Output the (x, y) coordinate of the center of the cell containing the given text.  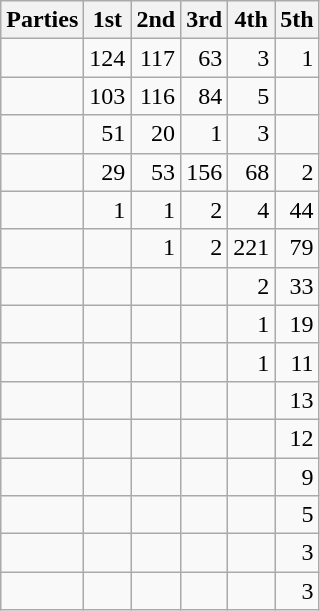
51 (108, 134)
5th (297, 20)
117 (156, 58)
20 (156, 134)
63 (204, 58)
53 (156, 172)
29 (108, 172)
79 (297, 248)
19 (297, 324)
12 (297, 438)
4 (252, 210)
1st (108, 20)
156 (204, 172)
124 (108, 58)
Parties (42, 20)
221 (252, 248)
33 (297, 286)
68 (252, 172)
103 (108, 96)
13 (297, 400)
4th (252, 20)
9 (297, 477)
2nd (156, 20)
3rd (204, 20)
11 (297, 362)
84 (204, 96)
44 (297, 210)
116 (156, 96)
